From the cell containing the given text, extract its center point as (x, y) coordinate. 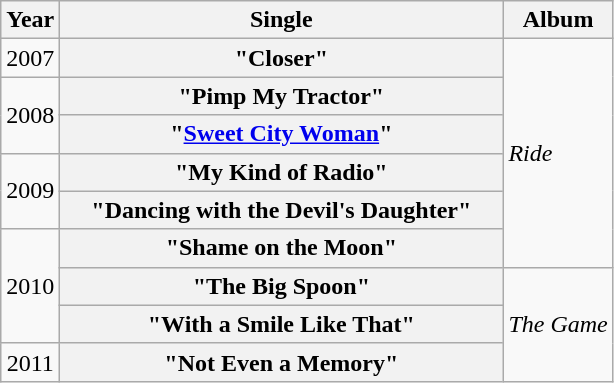
"Pimp My Tractor" (282, 96)
2009 (30, 191)
"Shame on the Moon" (282, 248)
"With a Smile Like That" (282, 324)
"The Big Spoon" (282, 286)
2011 (30, 362)
"My Kind of Radio" (282, 172)
2008 (30, 115)
Album (558, 20)
"Closer" (282, 58)
2010 (30, 286)
Year (30, 20)
2007 (30, 58)
Ride (558, 153)
Single (282, 20)
"Dancing with the Devil's Daughter" (282, 210)
"Not Even a Memory" (282, 362)
The Game (558, 324)
"Sweet City Woman" (282, 134)
